Locate the cell with the specified text and output its [x, y] center coordinate. 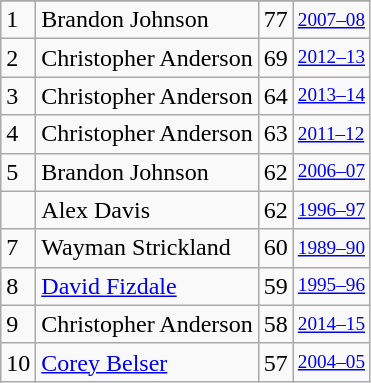
58 [276, 324]
59 [276, 286]
1996–97 [331, 210]
57 [276, 362]
60 [276, 248]
1995–96 [331, 286]
2012–13 [331, 58]
9 [18, 324]
2013–14 [331, 96]
2007–08 [331, 20]
Corey Belser [147, 362]
3 [18, 96]
David Fizdale [147, 286]
1 [18, 20]
1989–90 [331, 248]
2006–07 [331, 172]
10 [18, 362]
7 [18, 248]
2014–15 [331, 324]
8 [18, 286]
69 [276, 58]
Alex Davis [147, 210]
Wayman Strickland [147, 248]
5 [18, 172]
2011–12 [331, 134]
2004–05 [331, 362]
63 [276, 134]
77 [276, 20]
2 [18, 58]
64 [276, 96]
4 [18, 134]
